Output the (x, y) coordinate of the center of the cell containing the given text.  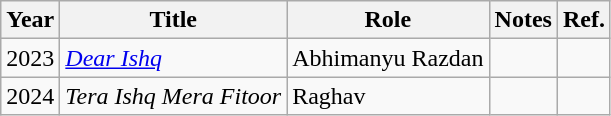
Dear Ishq (174, 58)
Raghav (388, 96)
Ref. (584, 20)
Tera Ishq Mera Fitoor (174, 96)
Abhimanyu Razdan (388, 58)
2023 (30, 58)
Notes (523, 20)
Title (174, 20)
2024 (30, 96)
Year (30, 20)
Role (388, 20)
